From the cell containing the given text, extract its center point as (x, y) coordinate. 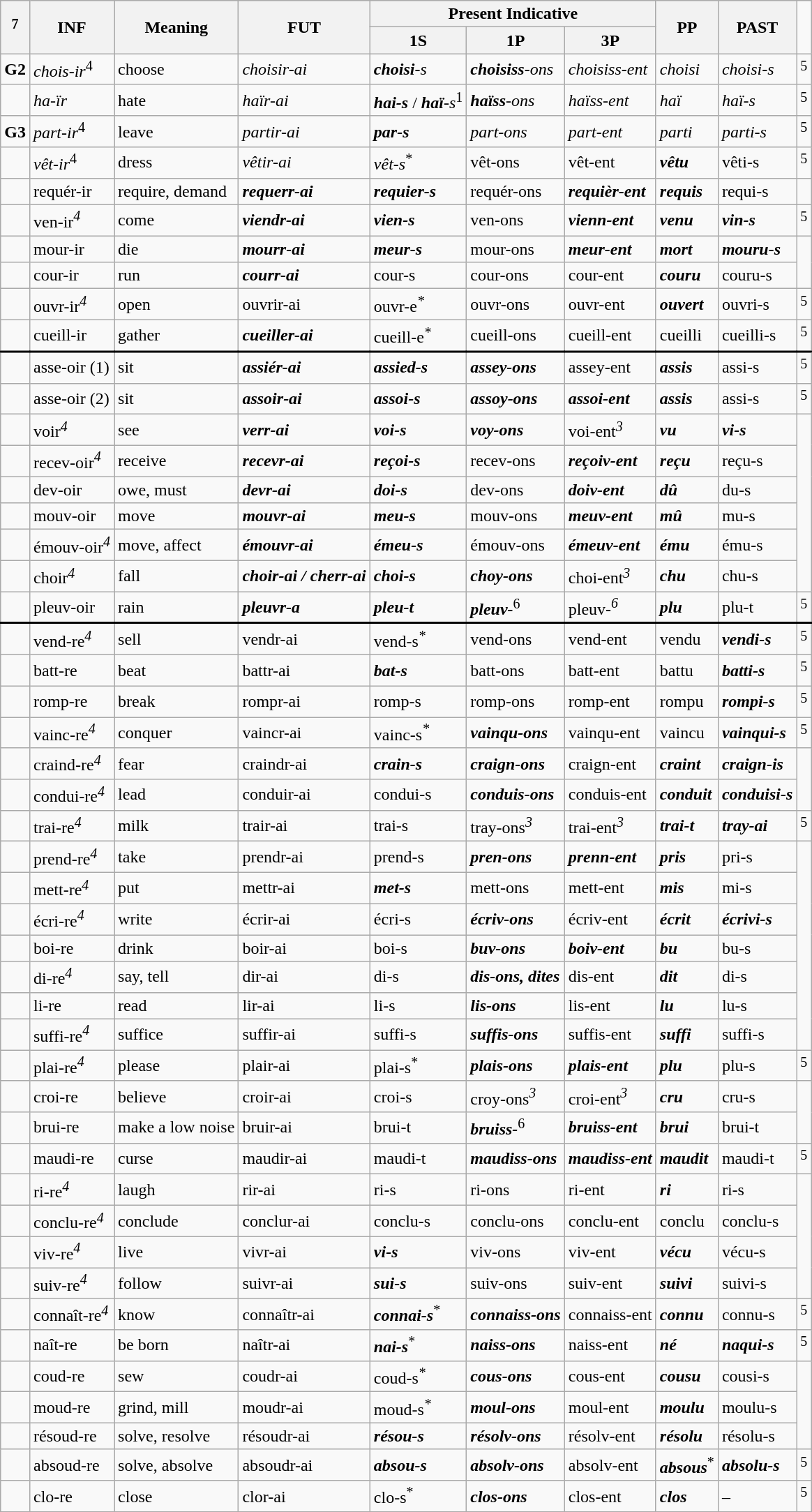
romp-re (71, 702)
croi-s (418, 1097)
plai-re4 (71, 1066)
rompu (686, 702)
trai-s (418, 826)
cueill-ir (71, 335)
ri-ent (610, 1190)
dis-ons, dites (516, 977)
écriv-ons (516, 920)
vienn-ent (610, 220)
devr-ai (304, 490)
vendu (686, 639)
conduit (686, 795)
trai-re4 (71, 826)
batt-ent (610, 671)
meu-s (418, 516)
cour-ent (610, 276)
craign-ent (610, 763)
voi-ent3 (610, 430)
maudit (686, 1158)
viv-ons (516, 1252)
cueill-e* (418, 335)
ouvr-ent (610, 304)
nai-s* (418, 1345)
mett-ons (516, 888)
requér-ir (71, 191)
vainc-re4 (71, 733)
ouvrir-ai (304, 304)
vainqu-ent (610, 733)
résou-s (418, 1436)
plais-ons (516, 1066)
naiss-ons (516, 1345)
say, tell (176, 977)
receive (176, 461)
sell (176, 639)
vien-s (418, 220)
hate (176, 100)
requis (686, 191)
know (176, 1315)
mort (686, 249)
vaincu (686, 733)
écrivi-s (757, 920)
vu (686, 430)
requièr-ent (610, 191)
clo-s* (418, 1496)
vend-ons (516, 639)
chois-ir4 (71, 70)
cous-ons (516, 1376)
hai-s / haï-s1 (418, 100)
grind, mill (176, 1408)
PAST (757, 27)
clo-re (71, 1496)
laugh (176, 1190)
mu-s (757, 516)
see (176, 430)
connaiss-ent (610, 1315)
maudiss-ons (516, 1158)
suivr-ai (304, 1284)
battu (686, 671)
vendr-ai (304, 639)
bu (686, 948)
résolv-ent (610, 1436)
ri-re4 (71, 1190)
craind-re4 (71, 763)
absolu-s (757, 1465)
recevr-ai (304, 461)
INF (71, 27)
verr-ai (304, 430)
part-ons (516, 131)
drink (176, 948)
émouv-ons (516, 546)
viv-ent (610, 1252)
choir-ai / cherr-ai (304, 576)
come (176, 220)
ému (686, 546)
vécu-s (757, 1252)
asse-oir (1) (71, 367)
dress (176, 163)
doi-s (418, 490)
suiv-re4 (71, 1284)
tray-ons3 (516, 826)
Present Indicative (513, 14)
vêtir-ai (304, 163)
mett-ent (610, 888)
cueilli (686, 335)
requier-s (418, 191)
moudr-ai (304, 1408)
craindr-ai (304, 763)
G2 (15, 70)
follow (176, 1284)
solve, absolve (176, 1465)
courr-ai (304, 276)
asse-oir (2) (71, 399)
connaîtr-ai (304, 1315)
suiv-ent (610, 1284)
coud-re (71, 1376)
coud-s* (418, 1376)
believe (176, 1097)
haïss-ons (516, 100)
met-s (418, 888)
croir-ai (304, 1097)
pleuvr-a (304, 607)
voi-s (418, 430)
read (176, 1005)
cous-ent (610, 1376)
par-s (418, 131)
tray-ai (757, 826)
requér-ons (516, 191)
reçu (686, 461)
croi-ent3 (610, 1097)
chu-s (757, 576)
moud-re (71, 1408)
ri (686, 1190)
conduis-ent (610, 795)
vêt-ons (516, 163)
couru-s (757, 276)
cueiller-ai (304, 335)
conduir-ai (304, 795)
rompi-s (757, 702)
absou-s (418, 1465)
ouvr-ons (516, 304)
suffice (176, 1034)
choi-ent3 (610, 576)
coudr-ai (304, 1376)
vendi-s (757, 639)
conquer (176, 733)
curse (176, 1158)
vêt-ent (610, 163)
maudiss-ent (610, 1158)
craint (686, 763)
conduisi-s (757, 795)
assey-ons (516, 367)
du-s (757, 490)
conduis-ons (516, 795)
plair-ai (304, 1066)
rir-ai (304, 1190)
suffir-ai (304, 1034)
émeuv-ent (610, 546)
émouvr-ai (304, 546)
part-ent (610, 131)
boi-s (418, 948)
choose (176, 70)
make a low noise (176, 1128)
clos (686, 1496)
condui-re4 (71, 795)
moulu-s (757, 1408)
lu-s (757, 1005)
cour-ir (71, 276)
pleu-t (418, 607)
lir-ai (304, 1005)
ha-ïr (71, 100)
vin-s (757, 220)
pri-s (757, 857)
cousu (686, 1376)
leave (176, 131)
maudir-ai (304, 1158)
craign-is (757, 763)
venu (686, 220)
lis-ons (516, 1005)
clos-ons (516, 1496)
rain (176, 607)
1P (516, 40)
conclur-ai (304, 1221)
close (176, 1496)
moul-ent (610, 1408)
FUT (304, 27)
clos-ent (610, 1496)
romp-ent (610, 702)
break (176, 702)
trai-ent3 (610, 826)
conclu (686, 1221)
assoir-ai (304, 399)
écrit (686, 920)
reçoiv-ent (610, 461)
meuv-ent (610, 516)
plai-s* (418, 1066)
cueill-ent (610, 335)
naqui-s (757, 1345)
lead (176, 795)
suffis-ent (610, 1034)
dit (686, 977)
doiv-ent (610, 490)
croy-ons3 (516, 1097)
vêti-s (757, 163)
romp-s (418, 702)
absoud-re (71, 1465)
vécu (686, 1252)
brui-re (71, 1128)
vêt-ir4 (71, 163)
batt-re (71, 671)
trai-t (686, 826)
cour-ons (516, 276)
require, demand (176, 191)
suffi-re4 (71, 1034)
ri-ons (516, 1190)
prend-s (418, 857)
né (686, 1345)
émeu-s (418, 546)
absoudr-ai (304, 1465)
mouv-oir (71, 516)
maudi-re (71, 1158)
pris (686, 857)
pleuv-oir (71, 607)
be born (176, 1345)
batt-ons (516, 671)
mouvr-ai (304, 516)
ven-ir4 (71, 220)
li-s (418, 1005)
di-re4 (71, 977)
PP (686, 27)
ven-ons (516, 220)
naiss-ent (610, 1345)
conclu-re4 (71, 1221)
write (176, 920)
choi-s (418, 576)
moulu (686, 1408)
buv-ons (516, 948)
move (176, 516)
G3 (15, 131)
moul-ons (516, 1408)
fear (176, 763)
moud-s* (418, 1408)
vêtu (686, 163)
li-re (71, 1005)
bruir-ai (304, 1128)
connu-s (757, 1315)
run (176, 276)
vêt-s* (418, 163)
boir-ai (304, 948)
suiv-ons (516, 1284)
dev-oir (71, 490)
part-ir4 (71, 131)
move, affect (176, 546)
partir-ai (304, 131)
batti-s (757, 671)
brui (686, 1128)
suffis-ons (516, 1034)
connaiss-ons (516, 1315)
absolv-ons (516, 1465)
résolv-ons (516, 1436)
bat-s (418, 671)
viv-re4 (71, 1252)
vend-re4 (71, 639)
naît-re (71, 1345)
naîtr-ai (304, 1345)
assoi-ent (610, 399)
parti-s (757, 131)
haï (686, 100)
ouvr-ir4 (71, 304)
prenn-ent (610, 857)
pren-ons (516, 857)
ouvr-e* (418, 304)
die (176, 249)
conclude (176, 1221)
live (176, 1252)
mettr-ai (304, 888)
beat (176, 671)
3P (610, 40)
vivr-ai (304, 1252)
bruiss-6 (516, 1128)
cour-s (418, 276)
résolu (686, 1436)
écrir-ai (304, 920)
bu-s (757, 948)
mouru-s (757, 249)
1S (418, 40)
haïss-ent (610, 100)
résolu-s (757, 1436)
suivi-s (757, 1284)
vainqu-ons (516, 733)
haïr-ai (304, 100)
put (176, 888)
ouvert (686, 304)
mû (686, 516)
recev-ons (516, 461)
battr-ai (304, 671)
sew (176, 1376)
boiv-ent (610, 948)
open (176, 304)
cru-s (757, 1097)
solve, resolve (176, 1436)
suffi (686, 1034)
owe, must (176, 490)
cousi-s (757, 1376)
dev-ons (516, 490)
mis (686, 888)
Meaning (176, 27)
condui-s (418, 795)
assoi-s (418, 399)
choisi (686, 70)
vend-ent (610, 639)
chu (686, 576)
voy-ons (516, 430)
choisiss-ons (516, 70)
plais-ent (610, 1066)
connai-s* (418, 1315)
vaincr-ai (304, 733)
haï-s (757, 100)
dis-ent (610, 977)
meur-ent (610, 249)
assoy-ons (516, 399)
meur-s (418, 249)
milk (176, 826)
cueilli-s (757, 335)
mett-re4 (71, 888)
conclu-ons (516, 1221)
mi-s (757, 888)
lis-ent (610, 1005)
dû (686, 490)
fall (176, 576)
romp-ons (516, 702)
choisiss-ent (610, 70)
requi-s (757, 191)
lu (686, 1005)
bruiss-ent (610, 1128)
résoudr-ai (304, 1436)
gather (176, 335)
recev-oir4 (71, 461)
cru (686, 1097)
reçu-s (757, 461)
écriv-ent (610, 920)
plu-t (757, 607)
connaît-re4 (71, 1315)
7 (15, 27)
croi-re (71, 1097)
– (757, 1496)
prend-re4 (71, 857)
écri-re4 (71, 920)
voir4 (71, 430)
reçoi-s (418, 461)
ouvri-s (757, 304)
écri-s (418, 920)
dir-ai (304, 977)
trair-ai (304, 826)
prendr-ai (304, 857)
ému-s (757, 546)
absolv-ent (610, 1465)
mour-ir (71, 249)
please (176, 1066)
viendr-ai (304, 220)
connu (686, 1315)
take (176, 857)
sui-s (418, 1284)
requerr-ai (304, 191)
plu-s (757, 1066)
suivi (686, 1284)
choy-ons (516, 576)
rompr-ai (304, 702)
vend-s* (418, 639)
choir4 (71, 576)
assied-s (418, 367)
clor-ai (304, 1496)
assiér-ai (304, 367)
mouv-ons (516, 516)
vainqui-s (757, 733)
choisir-ai (304, 70)
émouv-oir4 (71, 546)
cueill-ons (516, 335)
craign-ons (516, 763)
couru (686, 276)
conclu-ent (610, 1221)
assey-ent (610, 367)
crain-s (418, 763)
parti (686, 131)
boi-re (71, 948)
mour-ons (516, 249)
absous* (686, 1465)
mourr-ai (304, 249)
vainc-s* (418, 733)
résoud-re (71, 1436)
